Output the [x, y] coordinate of the center of the cell containing the given text.  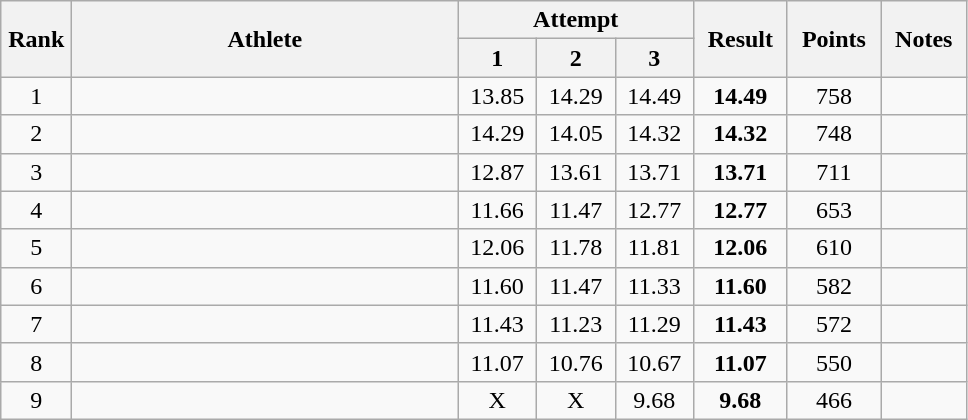
748 [834, 134]
Athlete [265, 39]
550 [834, 362]
Rank [36, 39]
11.33 [654, 286]
11.29 [654, 324]
12.87 [498, 172]
653 [834, 210]
11.78 [576, 248]
10.67 [654, 362]
9 [36, 400]
8 [36, 362]
572 [834, 324]
582 [834, 286]
7 [36, 324]
13.61 [576, 172]
11.66 [498, 210]
11.81 [654, 248]
10.76 [576, 362]
13.85 [498, 96]
610 [834, 248]
466 [834, 400]
5 [36, 248]
Result [741, 39]
Notes [924, 39]
711 [834, 172]
11.23 [576, 324]
6 [36, 286]
Points [834, 39]
758 [834, 96]
14.05 [576, 134]
4 [36, 210]
Attempt [576, 20]
